From the cell containing the given text, extract its center point as (x, y) coordinate. 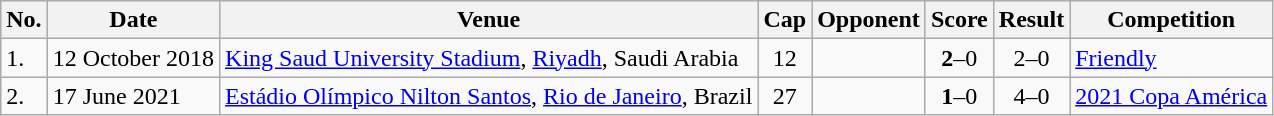
1–0 (959, 96)
King Saud University Stadium, Riyadh, Saudi Arabia (489, 58)
12 October 2018 (133, 58)
No. (24, 20)
2. (24, 96)
Friendly (1172, 58)
Estádio Olímpico Nilton Santos, Rio de Janeiro, Brazil (489, 96)
12 (785, 58)
Venue (489, 20)
Opponent (869, 20)
Cap (785, 20)
2021 Copa América (1172, 96)
Score (959, 20)
1. (24, 58)
Date (133, 20)
4–0 (1031, 96)
Competition (1172, 20)
17 June 2021 (133, 96)
27 (785, 96)
Result (1031, 20)
